Find where the given text appears and provide that cell's center as [X, Y] coordinate. 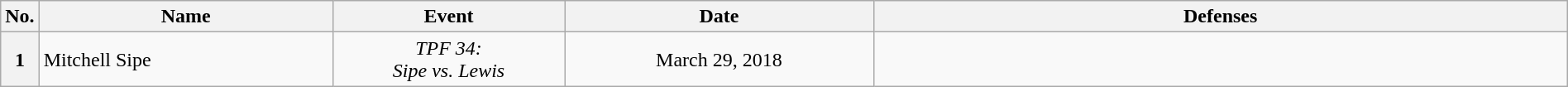
TPF 34: Sipe vs. Lewis [448, 60]
Event [448, 17]
1 [20, 60]
Defenses [1221, 17]
Mitchell Sipe [185, 60]
Name [185, 17]
Date [719, 17]
March 29, 2018 [719, 60]
No. [20, 17]
